Output the [x, y] coordinate of the center of the cell containing the given text.  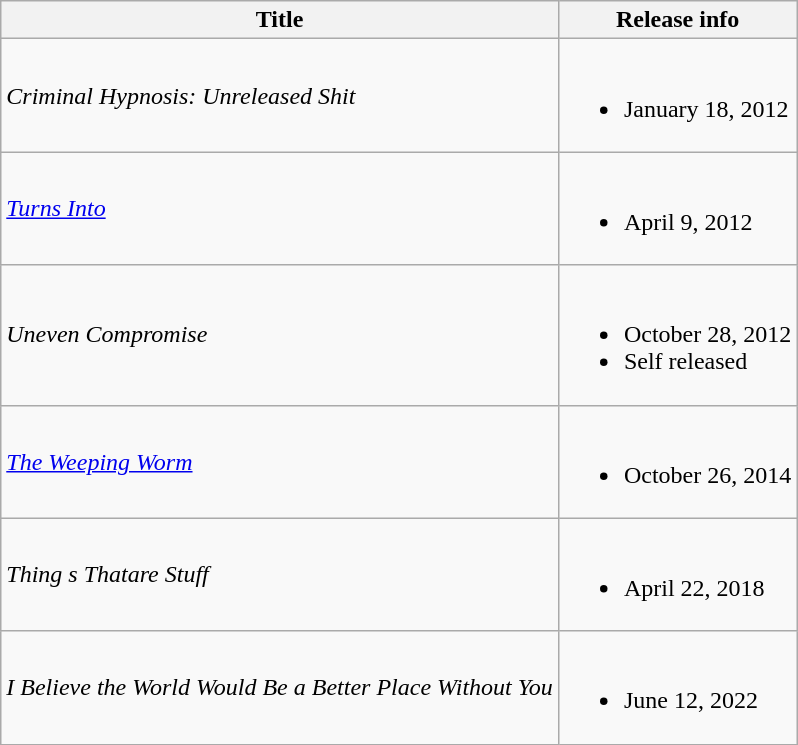
April 9, 2012 [677, 208]
Uneven Compromise [280, 335]
I Believe the World Would Be a Better Place Without You [280, 688]
Turns Into [280, 208]
April 22, 2018 [677, 574]
Thing s Thatare Stuff [280, 574]
October 28, 2012Self released [677, 335]
Title [280, 20]
Release info [677, 20]
Criminal Hypnosis: Unreleased Shit [280, 96]
January 18, 2012 [677, 96]
October 26, 2014 [677, 462]
The Weeping Worm [280, 462]
June 12, 2022 [677, 688]
